For the text-containing cell, return its midpoint in [x, y] coordinate format. 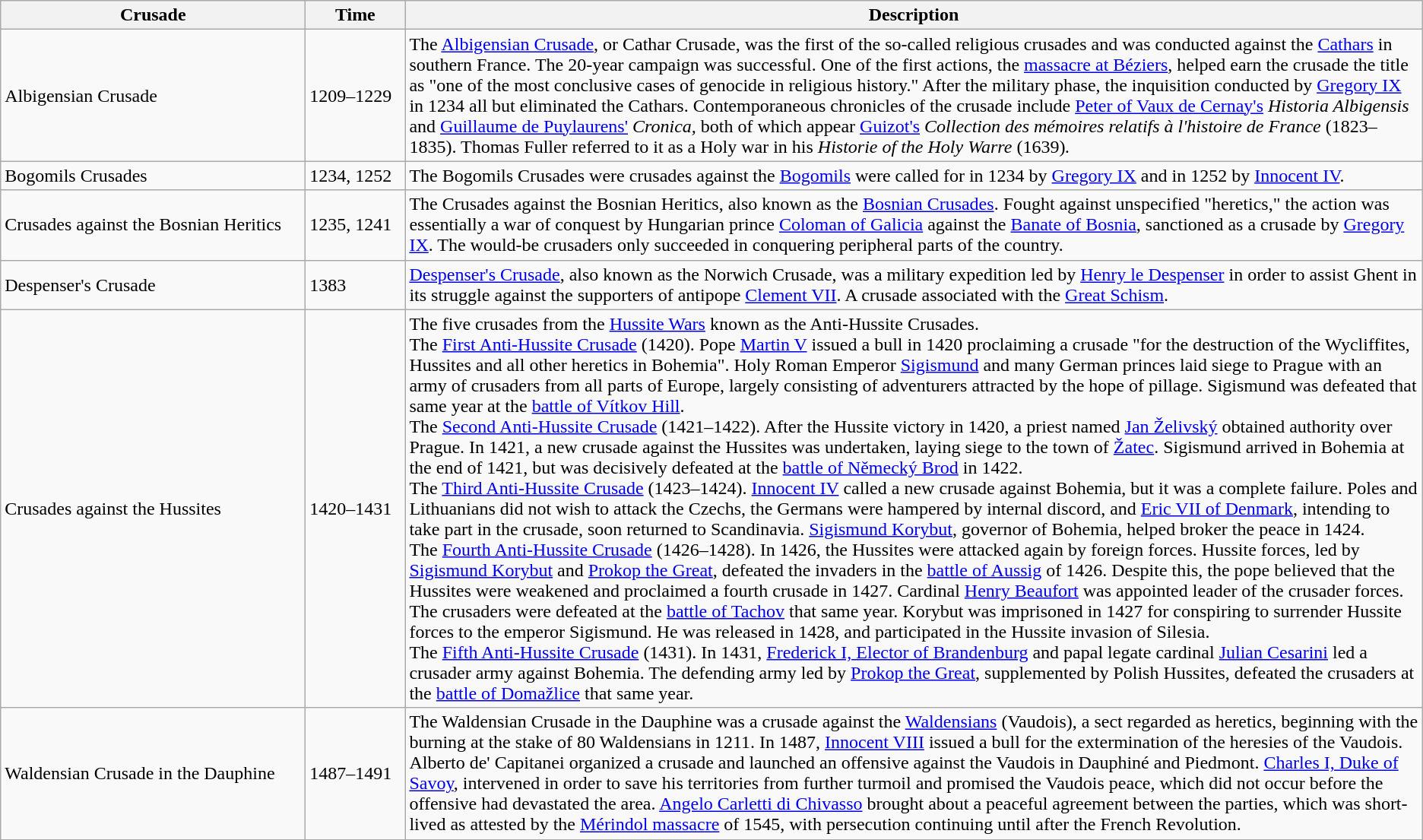
Crusades against the Bosnian Heritics [154, 225]
1383 [356, 284]
Bogomils Crusades [154, 176]
Despenser's Crusade [154, 284]
Description [914, 15]
1420–1431 [356, 509]
1209–1229 [356, 96]
1487–1491 [356, 774]
The Bogomils Crusades were crusades against the Bogomils were called for in 1234 by Gregory IX and in 1252 by Innocent IV. [914, 176]
Albigensian Crusade [154, 96]
1234, 1252 [356, 176]
1235, 1241 [356, 225]
Waldensian Crusade in the Dauphine [154, 774]
Crusades against the Hussites [154, 509]
Crusade [154, 15]
Time [356, 15]
